Determine the (x, y) coordinate at the center of the cell enclosing the given text.  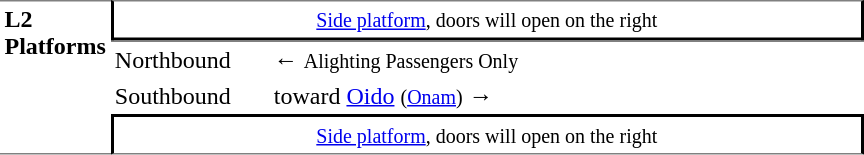
toward Oido (Onam) → (566, 96)
← Alighting Passengers Only (566, 59)
L2Platforms (55, 77)
Northbound (190, 59)
Southbound (190, 96)
